Find where the given text appears and provide that cell's center as (X, Y) coordinate. 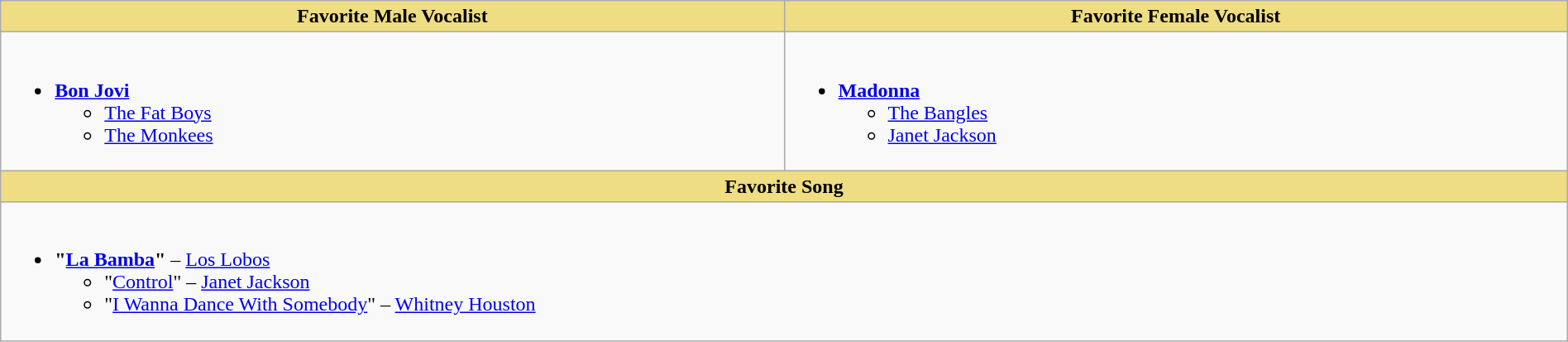
"La Bamba" – Los Lobos"Control" – Janet Jackson"I Wanna Dance With Somebody" – Whitney Houston (784, 272)
Favorite Song (784, 186)
Bon JoviThe Fat BoysThe Monkees (392, 101)
MadonnaThe BanglesJanet Jackson (1176, 101)
Favorite Male Vocalist (392, 17)
Favorite Female Vocalist (1176, 17)
